Determine the [X, Y] coordinate at the center of the cell enclosing the given text.  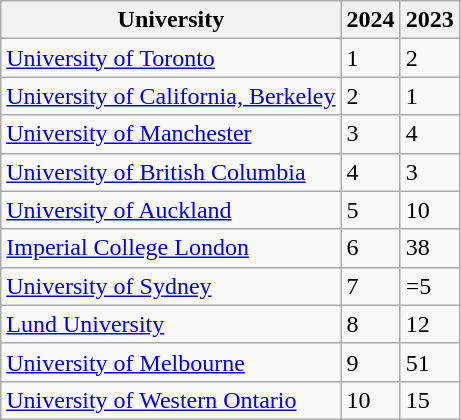
Lund University [171, 324]
9 [370, 362]
7 [370, 286]
12 [430, 324]
University of Auckland [171, 210]
8 [370, 324]
2023 [430, 20]
38 [430, 248]
University of Manchester [171, 134]
University of Sydney [171, 286]
University of Western Ontario [171, 400]
University of Melbourne [171, 362]
=5 [430, 286]
University [171, 20]
University of California, Berkeley [171, 96]
5 [370, 210]
51 [430, 362]
Imperial College London [171, 248]
University of British Columbia [171, 172]
6 [370, 248]
2024 [370, 20]
15 [430, 400]
University of Toronto [171, 58]
